Return the (X, Y) coordinate for the center point of the cell that contains the specified text.  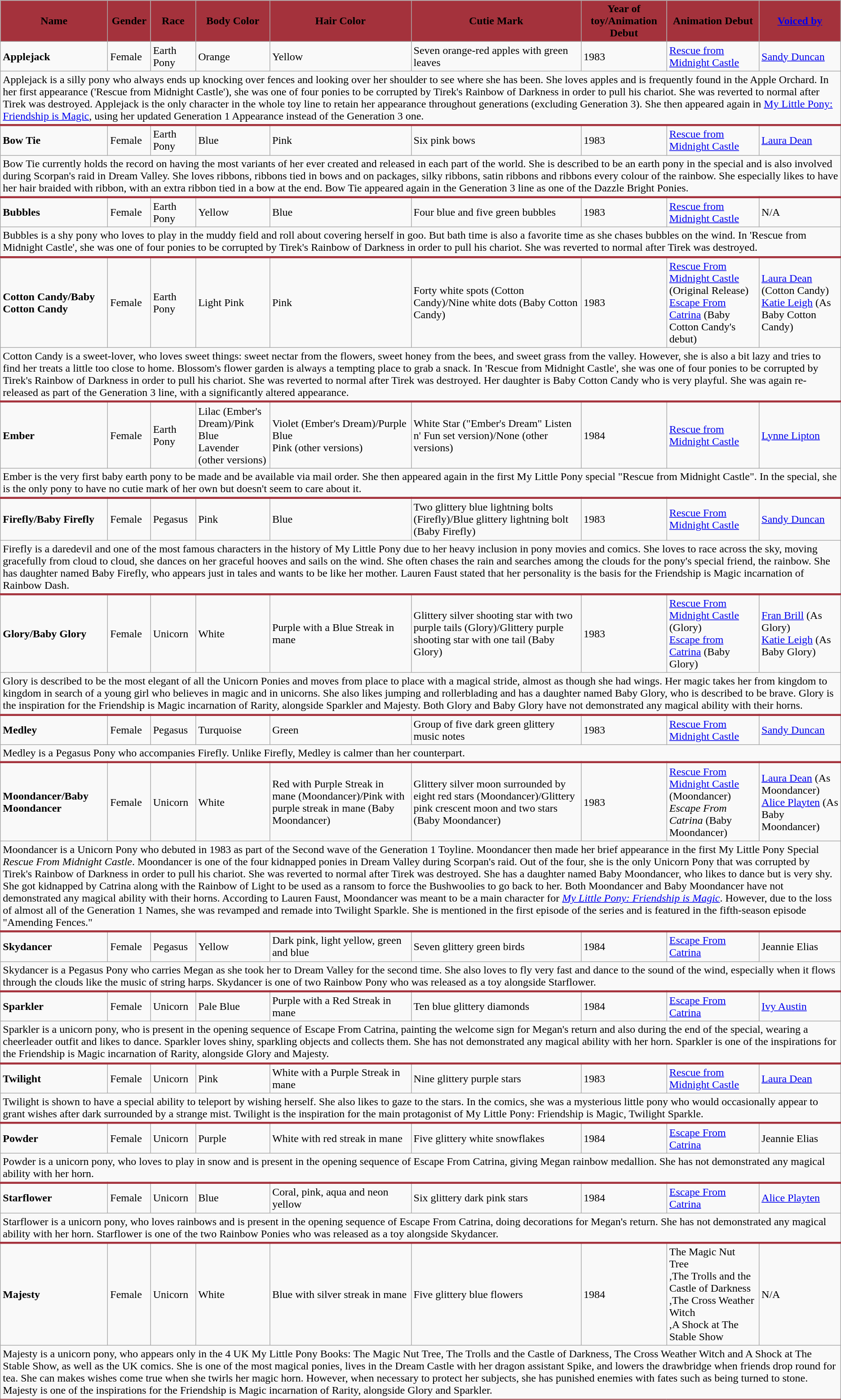
Nine glittery purple stars (496, 1079)
Five glittery blue flowers (496, 1294)
Fran Brill (As Glory)Katie Leigh (As Baby Glory) (800, 634)
Light Pink (233, 302)
Year of toy/Animation Debut (624, 21)
Forty white spots (Cotton Candy)/Nine white dots (Baby Cotton Candy) (496, 302)
Six glittery dark pink stars (496, 1198)
Sparkler (54, 1007)
Bow Tie (54, 140)
Medley (54, 730)
Ember (54, 435)
White with a Purple Streak in mane (341, 1079)
Pale Blue (233, 1007)
Glittery silver shooting star with two purple tails (Glory)/Glittery purple shooting star with one tail (Baby Glory) (496, 634)
Bubbles (54, 212)
Laura Dean (As Moondancer)Alice Playten (As Baby Moondancer) (800, 802)
Violet (Ember's Dream)/PurpleBluePink (other versions) (341, 435)
Body Color (233, 21)
Race (173, 21)
Moondancer/Baby Moondancer (54, 802)
Name (54, 21)
Turquoise (233, 730)
Four blue and five green bubbles (496, 212)
Animation Debut (713, 21)
Seven glittery green birds (496, 947)
Twilight (54, 1079)
Skydancer (54, 947)
Laura Dean (Cotton Candy)Katie Leigh (As Baby Cotton Candy) (800, 302)
Purple with a Red Streak in mane (341, 1007)
White with red streak in mane (341, 1138)
Hair Color (341, 21)
Red with Purple Streak in mane (Moondancer)/Pink with purple streak in mane (Baby Moondancer) (341, 802)
Ivy Austin (800, 1007)
Alice Playten (800, 1198)
Lilac (Ember's Dream)/PinkBlueLavender (other versions) (233, 435)
Group of five dark green glittery music notes (496, 730)
Glory/Baby Glory (54, 634)
Coral, pink, aqua and neon yellow (341, 1198)
Medley is a Pegasus Pony who accompanies Firefly. Unlike Firefly, Medley is calmer than her counterpart. (420, 754)
Dark pink, light yellow, green and blue (341, 947)
Rescue From Midnight Castle (Original Release)Escape From Catrina (Baby Cotton Candy's debut) (713, 302)
Voiced by (800, 21)
Cutie Mark (496, 21)
Purple (233, 1138)
Seven orange-red apples with green leaves (496, 57)
Firefly/Baby Firefly (54, 519)
Two glittery blue lightning bolts (Firefly)/Blue glittery lightning bolt (Baby Firefly) (496, 519)
Rescue From Midnight Castle (Moondancer)Escape From Catrina (Baby Moondancer) (713, 802)
Green (341, 730)
Purple with a Blue Streak in mane (341, 634)
Ten blue glittery diamonds (496, 1007)
Cotton Candy/Baby Cotton Candy (54, 302)
Six pink bows (496, 140)
Rescue From Midnight Castle (Glory)Escape from Catrina (Baby Glory) (713, 634)
Starflower (54, 1198)
Majesty (54, 1294)
White Star ("Ember's Dream" Listen n' Fun set version)/None (other versions) (496, 435)
Applejack (54, 57)
Lynne Lipton (800, 435)
Blue with silver streak in mane (341, 1294)
Five glittery white snowflakes (496, 1138)
Orange (233, 57)
Glittery silver moon surrounded by eight red stars (Moondancer)/Glittery pink crescent moon and two stars (Baby Moondancer) (496, 802)
Gender (129, 21)
The Magic Nut Tree,The Trolls and the Castle of Darkness,The Cross Weather Witch,A Shock at The Stable Show (713, 1294)
Powder (54, 1138)
